Find where the given text appears and provide that cell's center as [x, y] coordinate. 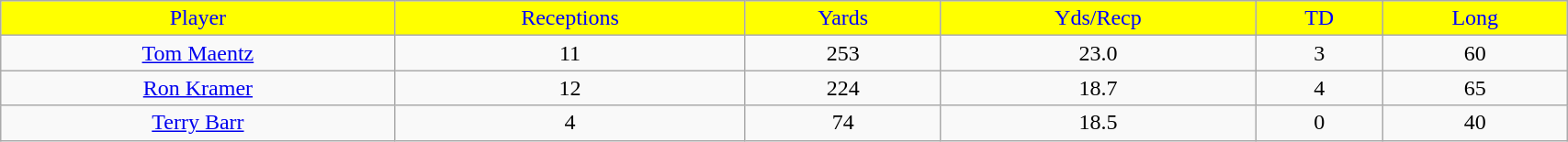
18.7 [1098, 88]
65 [1475, 88]
18.5 [1098, 123]
0 [1319, 123]
40 [1475, 123]
Ron Kramer [198, 88]
Player [198, 18]
253 [843, 53]
Receptions [570, 18]
224 [843, 88]
Terry Barr [198, 123]
3 [1319, 53]
Yards [843, 18]
12 [570, 88]
23.0 [1098, 53]
60 [1475, 53]
TD [1319, 18]
Long [1475, 18]
11 [570, 53]
Tom Maentz [198, 53]
Yds/Recp [1098, 18]
74 [843, 123]
